Locate the cell with the specified text and output its (X, Y) center coordinate. 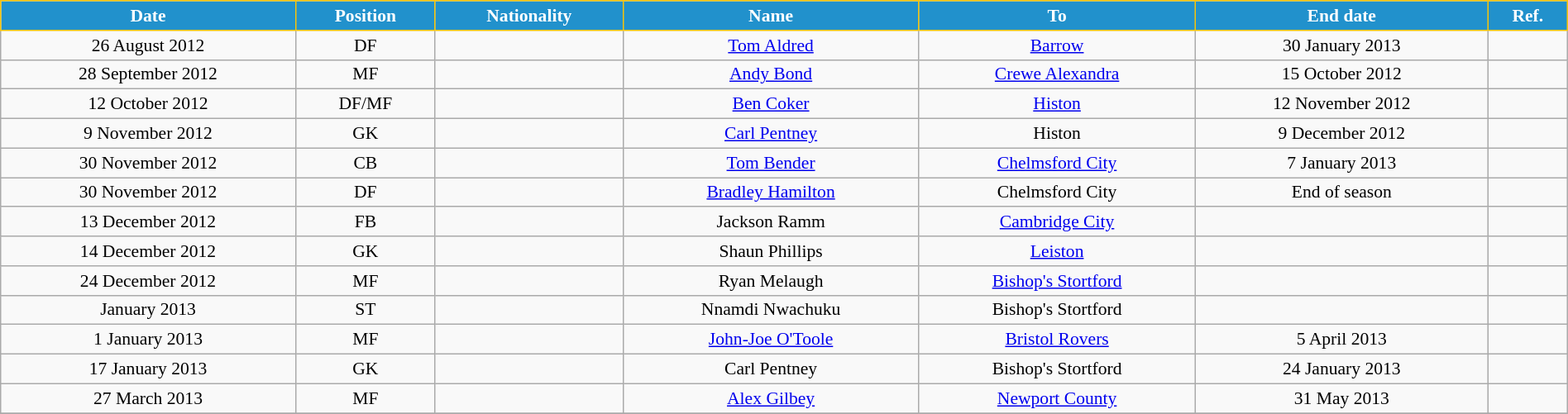
28 September 2012 (148, 74)
26 August 2012 (148, 45)
CB (366, 163)
Tom Aldred (771, 45)
Ref. (1527, 16)
Leiston (1057, 251)
Shaun Phillips (771, 251)
Ben Coker (771, 104)
12 November 2012 (1341, 104)
13 December 2012 (148, 222)
9 December 2012 (1341, 134)
5 April 2013 (1341, 340)
Newport County (1057, 398)
John-Joe O'Toole (771, 340)
Barrow (1057, 45)
Position (366, 16)
Bristol Rovers (1057, 340)
7 January 2013 (1341, 163)
Bradley Hamilton (771, 193)
January 2013 (148, 310)
24 January 2013 (1341, 369)
Tom Bender (771, 163)
27 March 2013 (148, 398)
9 November 2012 (148, 134)
Ryan Melaugh (771, 281)
ST (366, 310)
12 October 2012 (148, 104)
14 December 2012 (148, 251)
1 January 2013 (148, 340)
Nationality (529, 16)
Cambridge City (1057, 222)
Jackson Ramm (771, 222)
Crewe Alexandra (1057, 74)
Date (148, 16)
31 May 2013 (1341, 398)
DF/MF (366, 104)
15 October 2012 (1341, 74)
17 January 2013 (148, 369)
End of season (1341, 193)
Nnamdi Nwachuku (771, 310)
End date (1341, 16)
Name (771, 16)
Andy Bond (771, 74)
30 January 2013 (1341, 45)
To (1057, 16)
Alex Gilbey (771, 398)
FB (366, 222)
24 December 2012 (148, 281)
